Detect which cell encompasses the target text, then output its (X, Y) center coordinate. 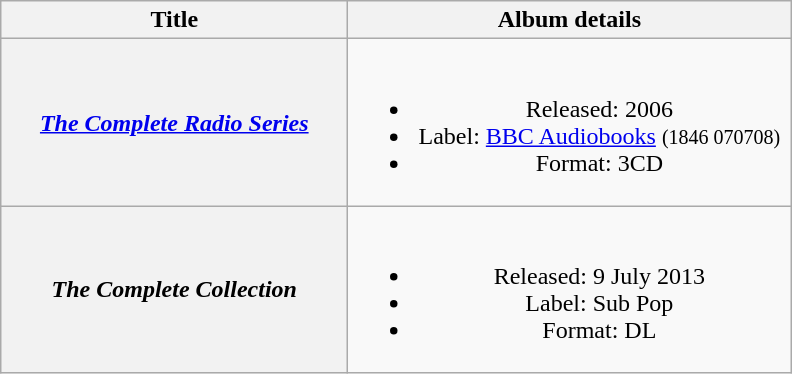
The Complete Radio Series (174, 122)
Released: 2006Label: BBC Audiobooks (1846 070708)Format: 3CD (570, 122)
Album details (570, 20)
Title (174, 20)
Released: 9 July 2013Label: Sub PopFormat: DL (570, 290)
The Complete Collection (174, 290)
